Determine the (X, Y) coordinate at the center of the cell enclosing the given text.  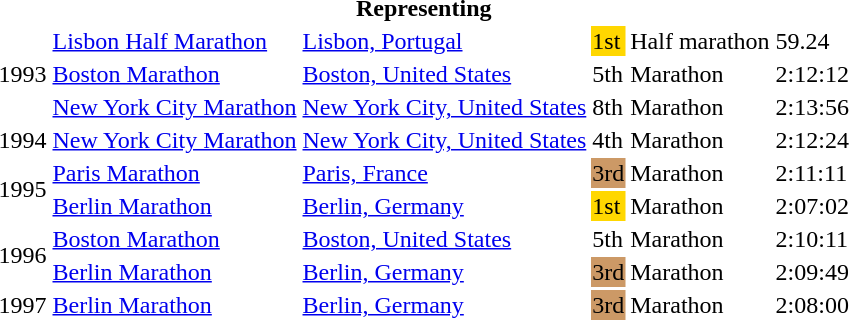
Lisbon Half Marathon (174, 41)
Lisbon, Portugal (444, 41)
8th (608, 107)
Paris Marathon (174, 173)
4th (608, 140)
Half marathon (700, 41)
Paris, France (444, 173)
